Detect which cell encompasses the target text, then output its [x, y] center coordinate. 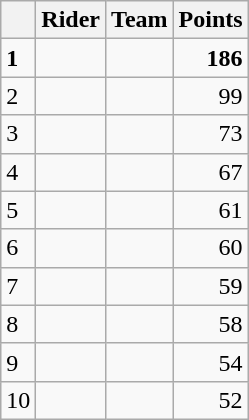
4 [18, 172]
67 [210, 172]
52 [210, 400]
54 [210, 362]
7 [18, 286]
9 [18, 362]
Rider [71, 20]
59 [210, 286]
8 [18, 324]
Points [210, 20]
1 [18, 58]
99 [210, 96]
60 [210, 248]
Team [140, 20]
3 [18, 134]
6 [18, 248]
58 [210, 324]
186 [210, 58]
73 [210, 134]
10 [18, 400]
5 [18, 210]
61 [210, 210]
2 [18, 96]
